Pinpoint the cell where the given text exists, returning its [x, y] midpoint coordinate. 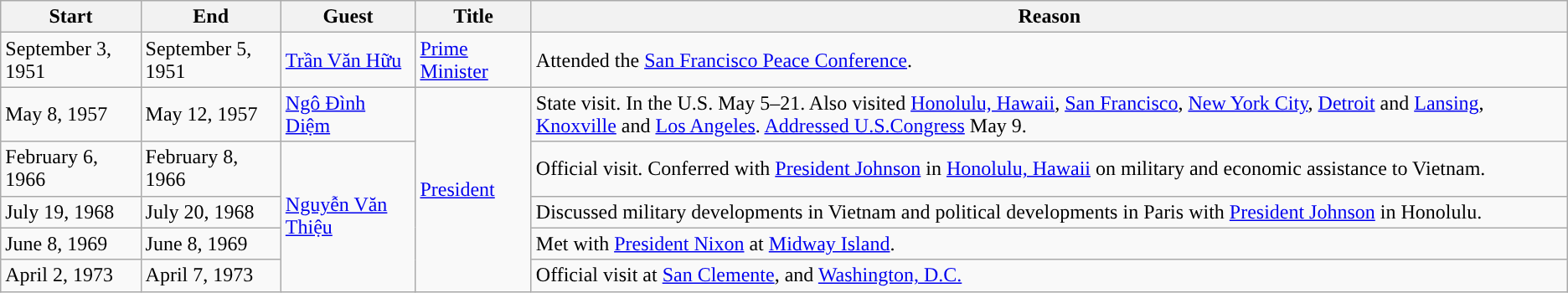
May 12, 1957 [211, 114]
Reason [1049, 17]
Official visit. Conferred with President Johnson in Honolulu, Hawaii on military and economic assistance to Vietnam. [1049, 169]
September 3, 1951 [70, 60]
July 20, 1968 [211, 212]
February 8, 1966 [211, 169]
April 7, 1973 [211, 275]
Trần Văn Hữu [348, 60]
April 2, 1973 [70, 275]
End [211, 17]
February 6, 1966 [70, 169]
Prime Minister [473, 60]
President [473, 189]
Discussed military developments in Vietnam and political developments in Paris with President Johnson in Honolulu. [1049, 212]
Title [473, 17]
Ngô Đình Diệm [348, 114]
Guest [348, 17]
September 5, 1951 [211, 60]
Official visit at San Clemente, and Washington, D.C. [1049, 275]
Attended the San Francisco Peace Conference. [1049, 60]
Met with President Nixon at Midway Island. [1049, 244]
May 8, 1957 [70, 114]
Start [70, 17]
Nguyễn Văn Thiệu [348, 216]
July 19, 1968 [70, 212]
